Detect which cell encompasses the target text, then output its [X, Y] center coordinate. 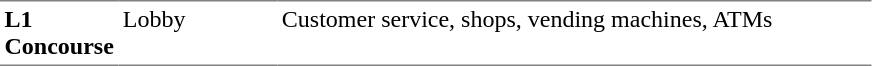
L1Concourse [59, 33]
Lobby [198, 33]
Customer service, shops, vending machines, ATMs [574, 33]
